Return the (X, Y) coordinate for the center point of the cell that contains the specified text.  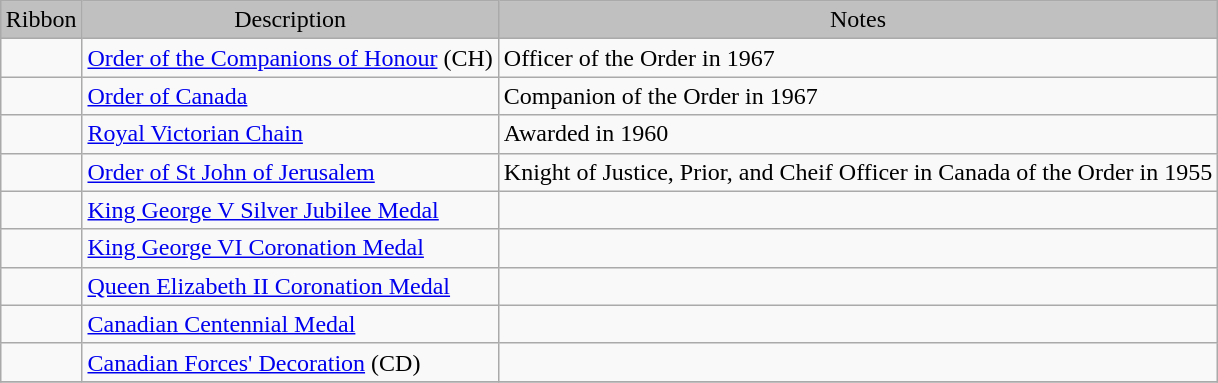
Ribbon (41, 20)
Awarded in 1960 (858, 134)
Order of St John of Jerusalem (290, 172)
King George V Silver Jubilee Medal (290, 210)
Knight of Justice, Prior, and Cheif Officer in Canada of the Order in 1955 (858, 172)
Officer of the Order in 1967 (858, 58)
Description (290, 20)
Canadian Forces' Decoration (CD) (290, 362)
Order of Canada (290, 96)
Companion of the Order in 1967 (858, 96)
Notes (858, 20)
Queen Elizabeth II Coronation Medal (290, 286)
Canadian Centennial Medal (290, 324)
Order of the Companions of Honour (CH) (290, 58)
King George VI Coronation Medal (290, 248)
Royal Victorian Chain (290, 134)
